For the text-containing cell, return its midpoint in (X, Y) coordinate format. 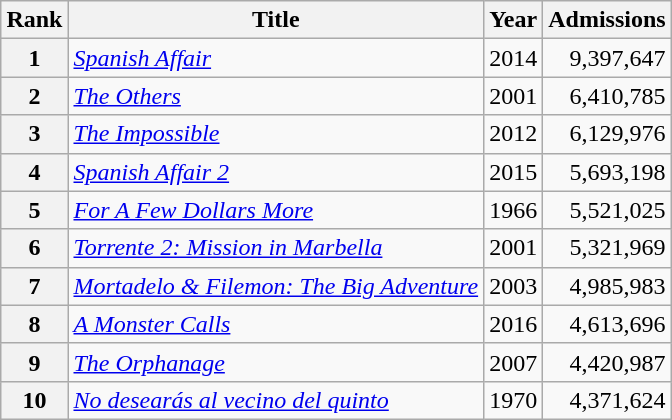
2 (34, 96)
2003 (514, 286)
1970 (514, 400)
The Others (276, 96)
4,613,696 (607, 324)
5 (34, 210)
Rank (34, 20)
2015 (514, 172)
6 (34, 248)
9 (34, 362)
Year (514, 20)
Mortadelo & Filemon: The Big Adventure (276, 286)
Admissions (607, 20)
9,397,647 (607, 58)
Spanish Affair 2 (276, 172)
4,371,624 (607, 400)
6,410,785 (607, 96)
A Monster Calls (276, 324)
2007 (514, 362)
4,420,987 (607, 362)
The Impossible (276, 134)
1 (34, 58)
7 (34, 286)
5,521,025 (607, 210)
6,129,976 (607, 134)
8 (34, 324)
10 (34, 400)
1966 (514, 210)
5,321,969 (607, 248)
3 (34, 134)
For A Few Dollars More (276, 210)
4 (34, 172)
2014 (514, 58)
5,693,198 (607, 172)
No desearás al vecino del quinto (276, 400)
2012 (514, 134)
4,985,983 (607, 286)
Title (276, 20)
2016 (514, 324)
Torrente 2: Mission in Marbella (276, 248)
The Orphanage (276, 362)
Spanish Affair (276, 58)
